Scan for the cell matching the given text and deliver its (X, Y) coordinate at center. 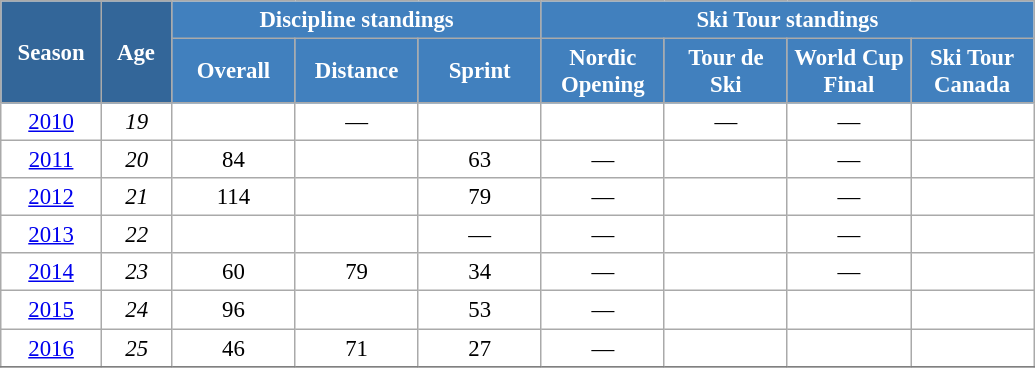
23 (136, 273)
Distance (356, 72)
Overall (234, 72)
21 (136, 197)
60 (234, 273)
19 (136, 122)
63 (480, 160)
53 (480, 310)
Discipline standings (356, 20)
71 (356, 348)
2012 (52, 197)
84 (234, 160)
20 (136, 160)
46 (234, 348)
2010 (52, 122)
World CupFinal (848, 72)
NordicOpening (602, 72)
22 (136, 235)
27 (480, 348)
Tour deSki (726, 72)
2016 (52, 348)
2011 (52, 160)
24 (136, 310)
2013 (52, 235)
114 (234, 197)
2014 (52, 273)
Ski TourCanada (972, 72)
25 (136, 348)
Sprint (480, 72)
96 (234, 310)
34 (480, 273)
Age (136, 52)
2015 (52, 310)
Season (52, 52)
Ski Tour standings (787, 20)
